Provide the (x, y) coordinate of the cell's center where the given text is located.  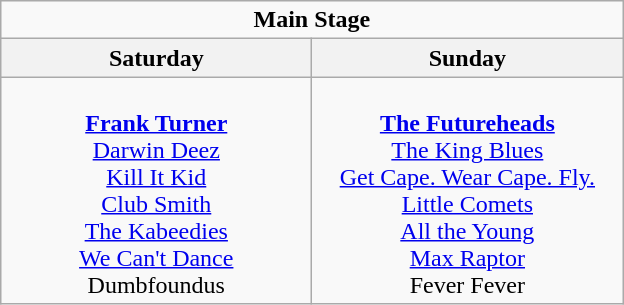
Main Stage (312, 20)
Sunday (468, 58)
Frank Turner Darwin Deez Kill It Kid Club Smith The Kabeedies We Can't Dance Dumbfoundus (156, 190)
Saturday (156, 58)
The Futureheads The King Blues Get Cape. Wear Cape. Fly. Little Comets All the Young Max Raptor Fever Fever (468, 190)
